Output the (X, Y) coordinate of the center of the cell containing the given text.  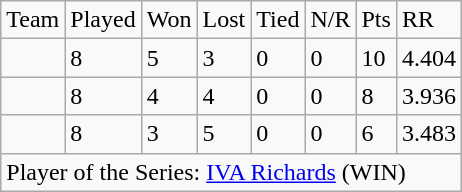
Player of the Series: IVA Richards (WIN) (232, 172)
6 (376, 134)
Lost (224, 20)
N/R (330, 20)
Tied (278, 20)
3.936 (428, 96)
4.404 (428, 58)
Won (169, 20)
RR (428, 20)
Played (103, 20)
Team (33, 20)
Pts (376, 20)
10 (376, 58)
3.483 (428, 134)
